Output the [x, y] coordinate of the center of the cell containing the given text.  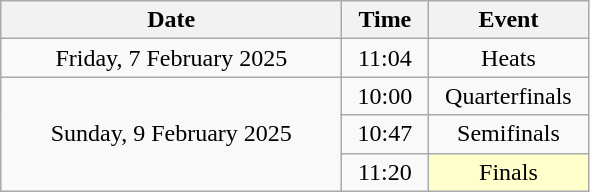
Event [508, 20]
Heats [508, 58]
Finals [508, 172]
Sunday, 9 February 2025 [172, 134]
Quarterfinals [508, 96]
10:00 [385, 96]
11:04 [385, 58]
10:47 [385, 134]
Time [385, 20]
11:20 [385, 172]
Friday, 7 February 2025 [172, 58]
Date [172, 20]
Semifinals [508, 134]
